Search for the cell housing the specified text and yield its [X, Y] center coordinate. 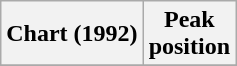
Chart (1992) [72, 34]
Peakposition [189, 34]
